Extract the (X, Y) coordinate from the center of the cell holding the provided text.  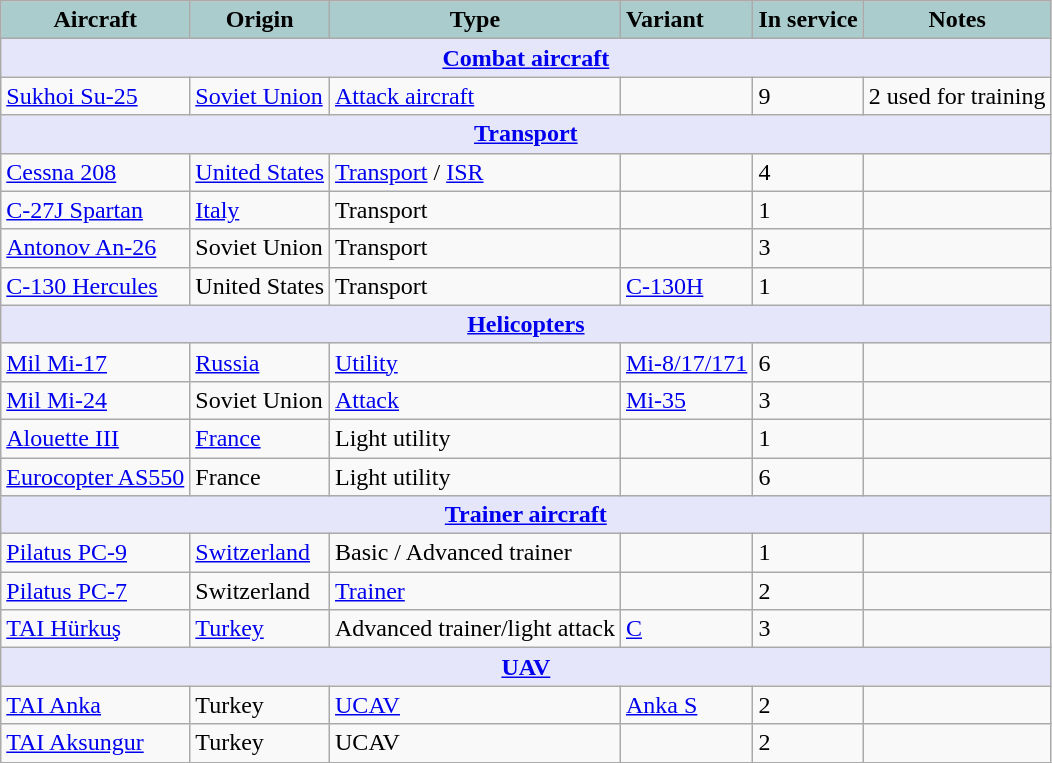
TAI Anka (96, 705)
Attack aircraft (476, 96)
Combat aircraft (526, 58)
Advanced trainer/light attack (476, 629)
Origin (260, 20)
C-130H (686, 286)
Basic / Advanced trainer (476, 553)
2 used for training (957, 96)
Trainer aircraft (526, 515)
C (686, 629)
UAV (526, 667)
Pilatus PC-9 (96, 553)
Antonov An-26 (96, 248)
Eurocopter AS550 (96, 477)
TAI Hürkuş (96, 629)
Trainer (476, 591)
Mi-8/17/171 (686, 362)
Aircraft (96, 20)
C-27J Spartan (96, 210)
Mi-35 (686, 400)
Anka S (686, 705)
Sukhoi Su-25 (96, 96)
Transport / ISR (476, 172)
Type (476, 20)
Notes (957, 20)
Mil Mi-17 (96, 362)
Variant (686, 20)
TAI Aksungur (96, 743)
Mil Mi-24 (96, 400)
4 (808, 172)
Russia (260, 362)
C-130 Hercules (96, 286)
Cessna 208 (96, 172)
In service (808, 20)
9 (808, 96)
Attack (476, 400)
Alouette III (96, 438)
Helicopters (526, 324)
Pilatus PC-7 (96, 591)
Italy (260, 210)
Utility (476, 362)
